For the text-containing cell, return its midpoint in [x, y] coordinate format. 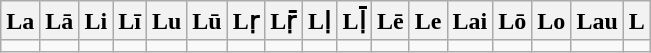
Lṝ [284, 21]
Lai [470, 21]
Lo [552, 21]
Lī [130, 21]
L [636, 21]
Le [428, 21]
Lē [391, 21]
Lḹ [354, 21]
Lō [512, 21]
La [20, 21]
Lū [207, 21]
Lṛ [246, 21]
Lu [166, 21]
Lḷ [320, 21]
Lā [60, 21]
Li [96, 21]
Lau [597, 21]
